From the cell containing the given text, extract its center point as [x, y] coordinate. 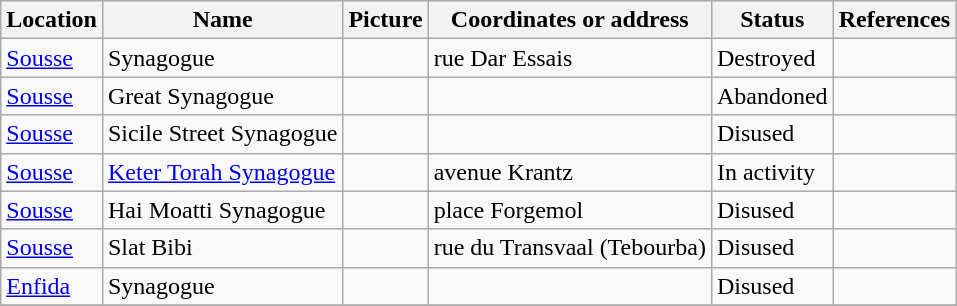
Location [52, 20]
Destroyed [772, 58]
Sicile Street Synagogue [222, 134]
Name [222, 20]
rue du Transvaal (Tebourba) [570, 248]
References [894, 20]
place Forgemol [570, 210]
avenue Krantz [570, 172]
Slat Bibi [222, 248]
rue Dar Essais [570, 58]
Hai Moatti Synagogue [222, 210]
In activity [772, 172]
Status [772, 20]
Abandoned [772, 96]
Coordinates or address [570, 20]
Great Synagogue [222, 96]
Picture [386, 20]
Enfida [52, 286]
Keter Torah Synagogue [222, 172]
